From the cell containing the given text, extract its center point as [x, y] coordinate. 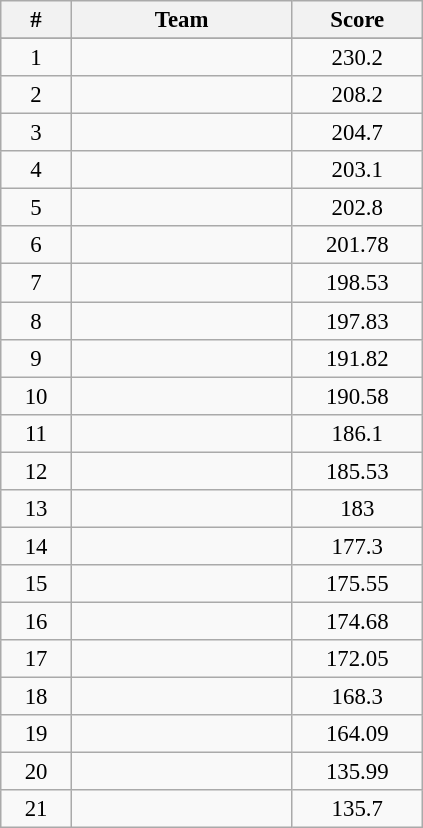
186.1 [358, 433]
202.8 [358, 208]
175.55 [358, 584]
3 [36, 133]
201.78 [358, 245]
177.3 [358, 546]
191.82 [358, 358]
15 [36, 584]
14 [36, 546]
20 [36, 772]
10 [36, 396]
9 [36, 358]
21 [36, 809]
16 [36, 621]
208.2 [358, 95]
13 [36, 509]
197.83 [358, 321]
4 [36, 170]
2 [36, 95]
185.53 [358, 471]
Team [182, 20]
204.7 [358, 133]
135.7 [358, 809]
1 [36, 58]
164.09 [358, 734]
6 [36, 245]
230.2 [358, 58]
# [36, 20]
203.1 [358, 170]
190.58 [358, 396]
8 [36, 321]
18 [36, 697]
12 [36, 471]
Score [358, 20]
172.05 [358, 659]
7 [36, 283]
168.3 [358, 697]
174.68 [358, 621]
17 [36, 659]
5 [36, 208]
183 [358, 509]
135.99 [358, 772]
19 [36, 734]
198.53 [358, 283]
11 [36, 433]
